Determine the [x, y] coordinate at the center of the cell enclosing the given text.  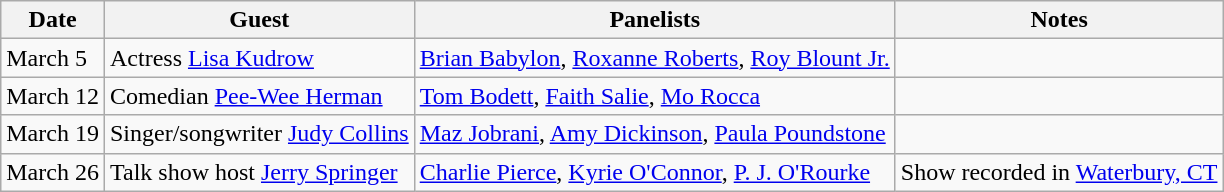
Tom Bodett, Faith Salie, Mo Rocca [654, 96]
Brian Babylon, Roxanne Roberts, Roy Blount Jr. [654, 58]
Talk show host Jerry Springer [259, 172]
Actress Lisa Kudrow [259, 58]
Guest [259, 20]
March 5 [53, 58]
Singer/songwriter Judy Collins [259, 134]
Date [53, 20]
March 19 [53, 134]
Panelists [654, 20]
Notes [1059, 20]
March 26 [53, 172]
Comedian Pee-Wee Herman [259, 96]
March 12 [53, 96]
Maz Jobrani, Amy Dickinson, Paula Poundstone [654, 134]
Charlie Pierce, Kyrie O'Connor, P. J. O'Rourke [654, 172]
Show recorded in Waterbury, CT [1059, 172]
